For the text-containing cell, return its midpoint in (x, y) coordinate format. 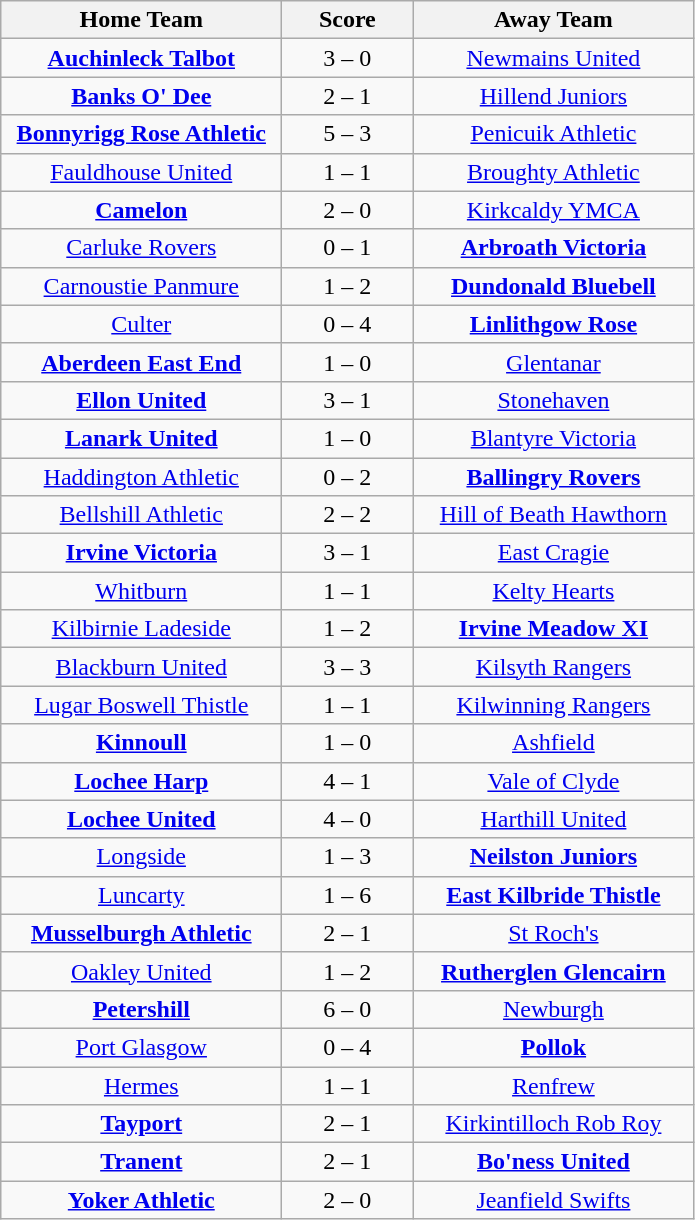
6 – 0 (348, 1009)
Kilbirnie Ladeside (142, 629)
0 – 2 (348, 477)
Luncarty (142, 895)
Auchinleck Talbot (142, 58)
Away Team (554, 20)
Kirkintilloch Rob Roy (554, 1124)
Aberdeen East End (142, 362)
Banks O' Dee (142, 96)
Oakley United (142, 971)
Lanark United (142, 438)
Bo'ness United (554, 1162)
Newmains United (554, 58)
Kelty Hearts (554, 591)
3 – 3 (348, 667)
Dundonald Bluebell (554, 286)
Irvine Victoria (142, 553)
Arbroath Victoria (554, 248)
Stonehaven (554, 400)
Ashfield (554, 743)
Kilsyth Rangers (554, 667)
Renfrew (554, 1085)
East Cragie (554, 553)
Bonnyrigg Rose Athletic (142, 134)
Pollok (554, 1047)
4 – 1 (348, 781)
Yoker Athletic (142, 1200)
Tranent (142, 1162)
Lochee United (142, 819)
Rutherglen Glencairn (554, 971)
Lugar Boswell Thistle (142, 705)
4 – 0 (348, 819)
Score (348, 20)
Neilston Juniors (554, 857)
Ballingry Rovers (554, 477)
Home Team (142, 20)
Blackburn United (142, 667)
Musselburgh Athletic (142, 933)
Petershill (142, 1009)
Vale of Clyde (554, 781)
Kirkcaldy YMCA (554, 210)
Harthill United (554, 819)
Camelon (142, 210)
Bellshill Athletic (142, 515)
0 – 1 (348, 248)
Longside (142, 857)
Haddington Athletic (142, 477)
Hillend Juniors (554, 96)
Penicuik Athletic (554, 134)
2 – 2 (348, 515)
Irvine Meadow XI (554, 629)
Tayport (142, 1124)
Hill of Beath Hawthorn (554, 515)
1 – 6 (348, 895)
1 – 3 (348, 857)
Culter (142, 324)
Lochee Harp (142, 781)
Carnoustie Panmure (142, 286)
Fauldhouse United (142, 172)
3 – 0 (348, 58)
Jeanfield Swifts (554, 1200)
Broughty Athletic (554, 172)
Carluke Rovers (142, 248)
Whitburn (142, 591)
Kilwinning Rangers (554, 705)
Newburgh (554, 1009)
St Roch's (554, 933)
Linlithgow Rose (554, 324)
East Kilbride Thistle (554, 895)
Blantyre Victoria (554, 438)
Ellon United (142, 400)
5 – 3 (348, 134)
Glentanar (554, 362)
Hermes (142, 1085)
Port Glasgow (142, 1047)
Kinnoull (142, 743)
